From the cell containing the given text, extract its center point as [x, y] coordinate. 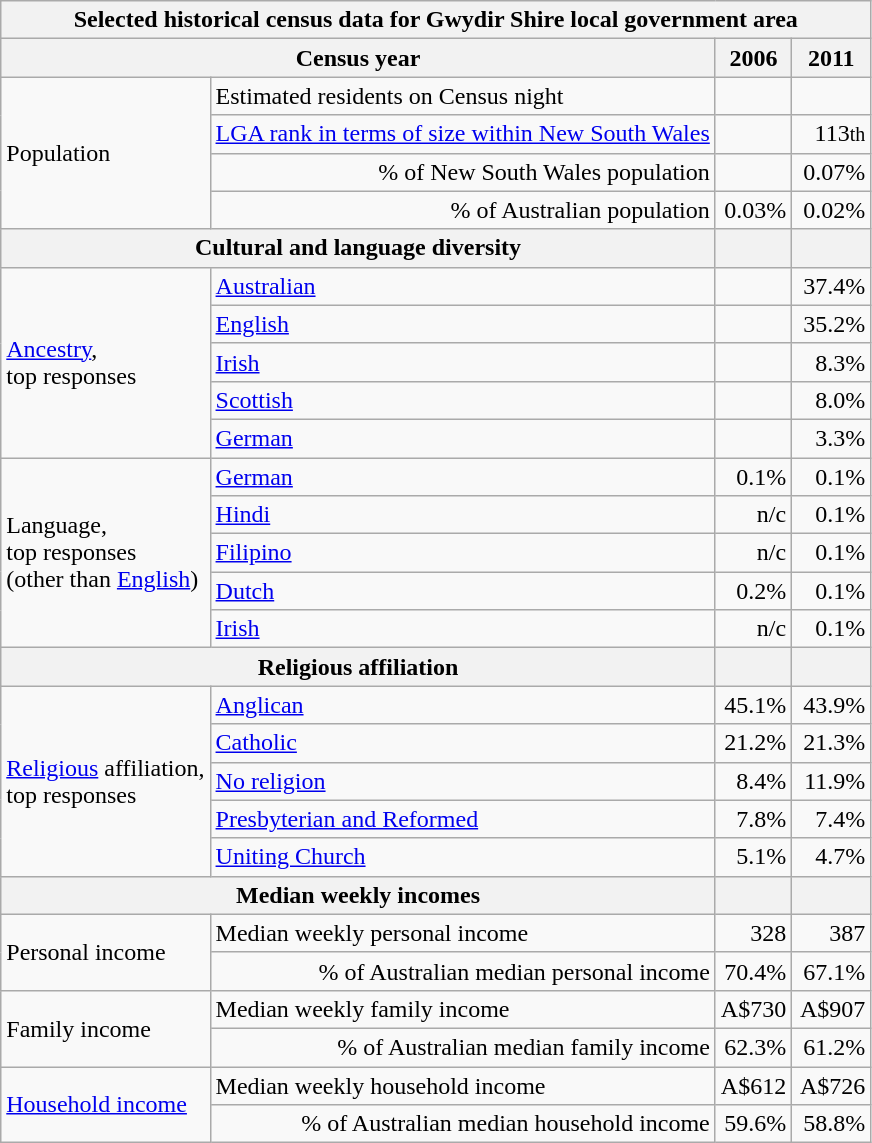
% of New South Wales population [462, 172]
328 [753, 933]
Hindi [462, 515]
67.1% [832, 971]
Census year [358, 58]
0.2% [753, 591]
62.3% [753, 1047]
A$730 [753, 1009]
8.0% [832, 400]
Scottish [462, 400]
Presbyterian and Reformed [462, 819]
Household income [106, 1104]
11.9% [832, 781]
43.9% [832, 705]
Language,top responses(other than English) [106, 553]
8.3% [832, 362]
21.2% [753, 743]
Personal income [106, 952]
LGA rank in terms of size within New South Wales [462, 134]
No religion [462, 781]
Ancestry,top responses [106, 362]
0.02% [832, 210]
Median weekly household income [462, 1085]
37.4% [832, 286]
7.4% [832, 819]
% of Australian population [462, 210]
Filipino [462, 553]
2011 [832, 58]
Religious affiliation,top responses [106, 781]
English [462, 324]
Anglican [462, 705]
Uniting Church [462, 857]
Dutch [462, 591]
387 [832, 933]
35.2% [832, 324]
0.03% [753, 210]
Median weekly family income [462, 1009]
2006 [753, 58]
59.6% [753, 1124]
Estimated residents on Census night [462, 96]
8.4% [753, 781]
A$612 [753, 1085]
70.4% [753, 971]
% of Australian median personal income [462, 971]
Catholic [462, 743]
4.7% [832, 857]
Median weekly incomes [358, 895]
Median weekly personal income [462, 933]
3.3% [832, 438]
A$907 [832, 1009]
45.1% [753, 705]
% of Australian median family income [462, 1047]
21.3% [832, 743]
5.1% [753, 857]
61.2% [832, 1047]
58.8% [832, 1124]
% of Australian median household income [462, 1124]
0.07% [832, 172]
Religious affiliation [358, 667]
Cultural and language diversity [358, 248]
A$726 [832, 1085]
Australian [462, 286]
Population [106, 153]
Family income [106, 1028]
113th [832, 134]
Selected historical census data for Gwydir Shire local government area [436, 20]
7.8% [753, 819]
